Search for the cell housing the specified text and yield its (x, y) center coordinate. 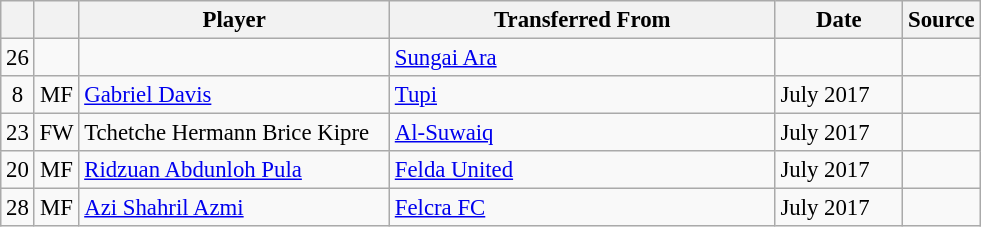
Tupi (582, 95)
26 (18, 58)
Sungai Ara (582, 58)
Source (942, 20)
Date (839, 20)
Al-Suwaiq (582, 133)
20 (18, 170)
Azi Shahril Azmi (234, 208)
Felda United (582, 170)
8 (18, 95)
Player (234, 20)
FW (56, 133)
Gabriel Davis (234, 95)
Ridzuan Abdunloh Pula (234, 170)
Transferred From (582, 20)
23 (18, 133)
Tchetche Hermann Brice Kipre (234, 133)
28 (18, 208)
Felcra FC (582, 208)
